Detect which cell encompasses the target text, then output its (x, y) center coordinate. 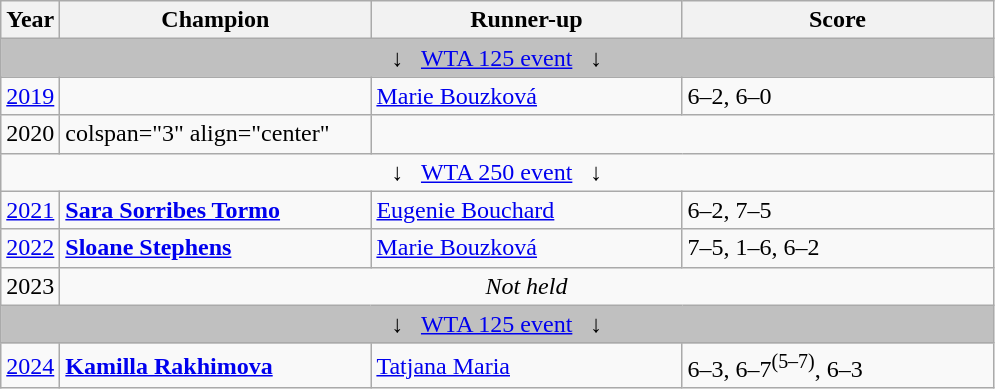
6–3, 6–7(5–7), 6–3 (838, 366)
2024 (30, 366)
6–2, 6–0 (838, 96)
6–2, 7–5 (838, 210)
↓ WTA 250 event ↓ (497, 172)
colspan="3" align="center" (216, 134)
Kamilla Rakhimova (216, 366)
7–5, 1–6, 6–2 (838, 248)
2020 (30, 134)
Runner-up (526, 20)
Sara Sorribes Tormo (216, 210)
Champion (216, 20)
2021 (30, 210)
Not held (526, 286)
2023 (30, 286)
Sloane Stephens (216, 248)
Year (30, 20)
Eugenie Bouchard (526, 210)
Score (838, 20)
2019 (30, 96)
Tatjana Maria (526, 366)
2022 (30, 248)
